Return (X, Y) of the center of cell containing provided text 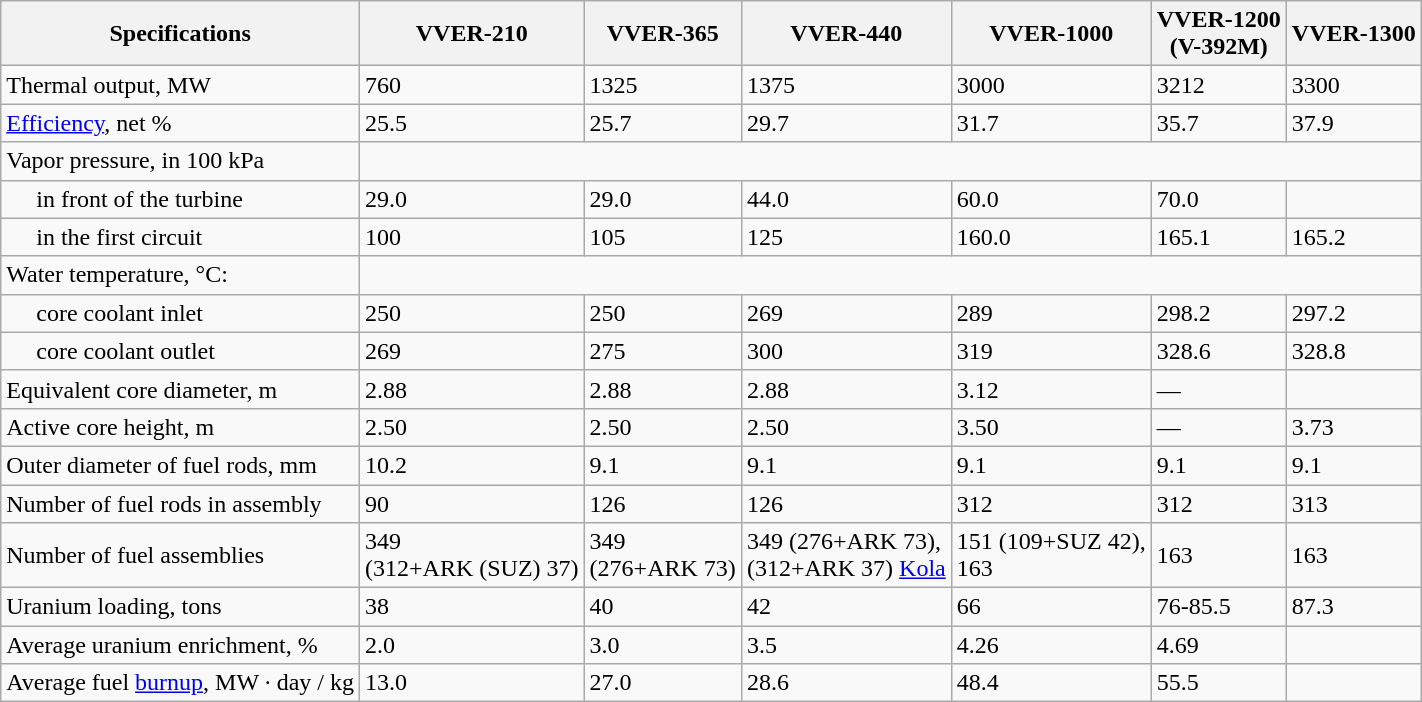
in the first circuit (180, 237)
160.0 (1051, 237)
13.0 (472, 683)
3.50 (1051, 427)
Specifications (180, 34)
31.7 (1051, 123)
349(276+ARK 73) (662, 556)
3212 (1218, 85)
55.5 (1218, 683)
4.26 (1051, 645)
328.6 (1218, 351)
48.4 (1051, 683)
60.0 (1051, 199)
3.73 (1354, 427)
125 (846, 237)
core coolant outlet (180, 351)
90 (472, 503)
Equivalent core diameter, m (180, 389)
25.5 (472, 123)
349(312+ARK (SUZ) 37) (472, 556)
27.0 (662, 683)
10.2 (472, 465)
25.7 (662, 123)
760 (472, 85)
3.5 (846, 645)
2.0 (472, 645)
4.69 (1218, 645)
Average uranium enrichment, % (180, 645)
core coolant inlet (180, 313)
29.7 (846, 123)
42 (846, 607)
151 (109+SUZ 42),163 (1051, 556)
Thermal output, MW (180, 85)
VVER-210 (472, 34)
VVER-1000 (1051, 34)
40 (662, 607)
1325 (662, 85)
349 (276+ARK 73), (312+ARK 37) Kola (846, 556)
105 (662, 237)
44.0 (846, 199)
319 (1051, 351)
Water temperature, °C: (180, 275)
1375 (846, 85)
3000 (1051, 85)
328.8 (1354, 351)
3.12 (1051, 389)
38 (472, 607)
Vapor pressure, in 100 kPa (180, 161)
100 (472, 237)
28.6 (846, 683)
in front of the turbine (180, 199)
Average fuel burnup, MW · day / kg (180, 683)
87.3 (1354, 607)
VVER-1300 (1354, 34)
289 (1051, 313)
VVER-365 (662, 34)
3.0 (662, 645)
313 (1354, 503)
Active core height, m (180, 427)
VVER-1200(V-392M) (1218, 34)
297.2 (1354, 313)
298.2 (1218, 313)
37.9 (1354, 123)
3300 (1354, 85)
Outer diameter of fuel rods, mm (180, 465)
Uranium loading, tons (180, 607)
165.2 (1354, 237)
35.7 (1218, 123)
165.1 (1218, 237)
66 (1051, 607)
VVER-440 (846, 34)
300 (846, 351)
Efficiency, net % (180, 123)
Number of fuel rods in assembly (180, 503)
275 (662, 351)
76-85.5 (1218, 607)
Number of fuel assemblies (180, 556)
70.0 (1218, 199)
